Locate the cell with the specified text and output its [X, Y] center coordinate. 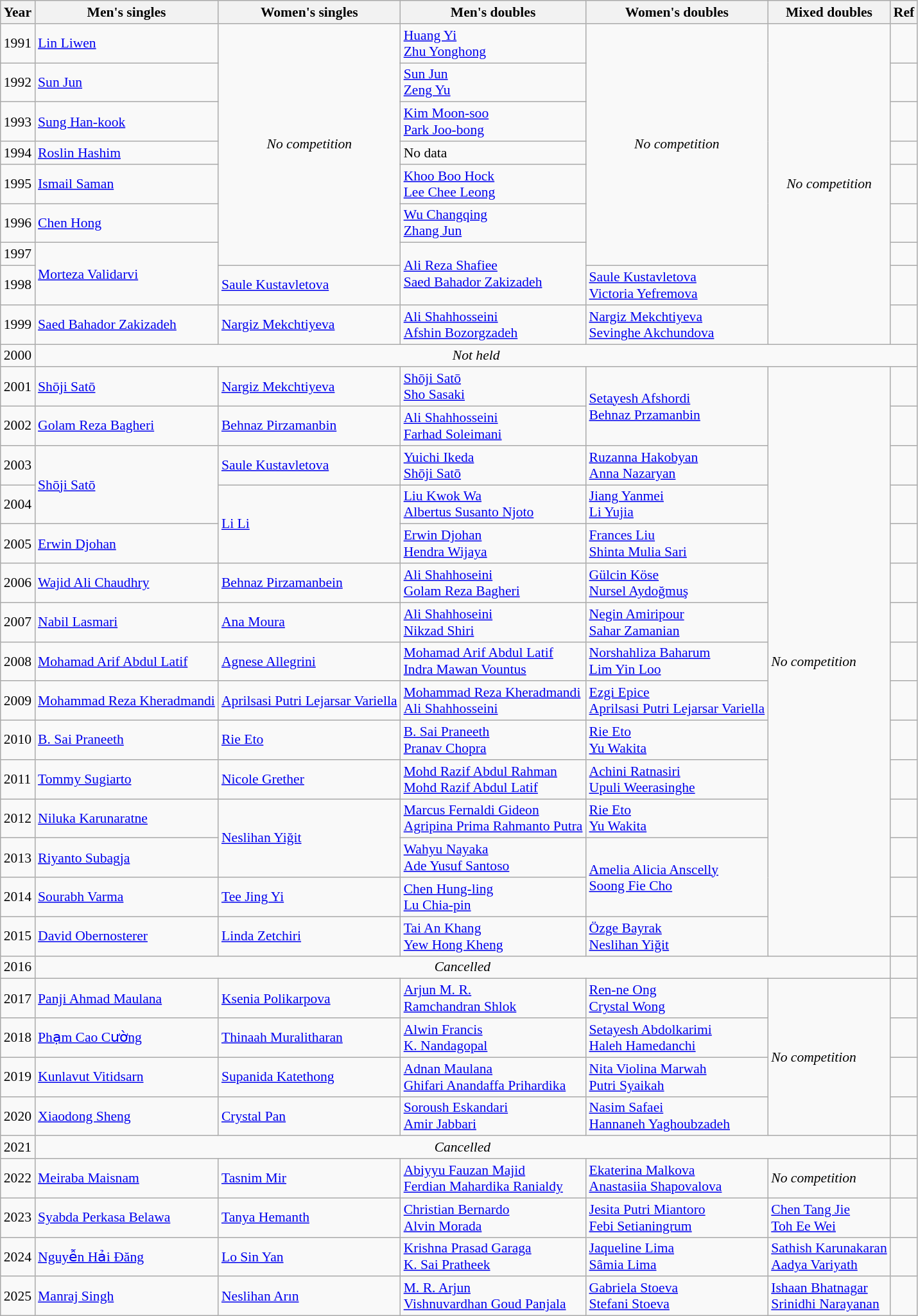
Nita Violina Marwah Putri Syaikah [677, 1076]
2015 [18, 936]
Mohammad Reza Kheradmandi [126, 701]
Agnese Allegrini [309, 662]
Aprilsasi Putri Lejarsar Variella [309, 701]
Tai An Khang Yew Hong Kheng [493, 936]
M. R. Arjun Vishnuvardhan Goud Panjala [493, 1296]
Shōji Satō Sho Sasaki [493, 387]
2014 [18, 897]
Kim Moon-soo Park Joo-bong [493, 122]
Chen Tang Jie Toh Ee Wei [829, 1218]
Jesita Putri Miantoro Febi Setianingrum [677, 1218]
1992 [18, 82]
Alwin Francis K. Nandagopal [493, 1038]
Krishna Prasad Garaga K. Sai Pratheek [493, 1256]
2020 [18, 1116]
Ref [904, 12]
Linda Zetchiri [309, 936]
Behnaz Pirzamanbein [309, 583]
Supanida Katethong [309, 1076]
Panji Ahmad Maulana [126, 998]
Chen Hong [126, 224]
Jiang Yanmei Li Yujia [677, 505]
Sun Jun [126, 82]
Ali Reza Shafiee Saed Bahador Zakizadeh [493, 274]
Ali Shahhosseini Farhad Soleimani [493, 426]
1997 [18, 254]
Xiaodong Sheng [126, 1116]
Arjun M. R. Ramchandran Shlok [493, 998]
Ksenia Polikarpova [309, 998]
Setayesh Afshordi Behnaz Przamanbin [677, 407]
Sun Jun Zeng Yu [493, 82]
Sathish Karunakaran Aadya Variyath [829, 1256]
2006 [18, 583]
B. Sai Praneeth [126, 740]
Year [18, 12]
Liu Kwok Wa Albertus Susanto Njoto [493, 505]
2023 [18, 1218]
Morteza Validarvi [126, 274]
2021 [18, 1148]
2007 [18, 622]
Ruzanna Hakobyan Anna Nazaryan [677, 465]
B. Sai Praneeth Pranav Chopra [493, 740]
Christian Bernardo Alvin Morada [493, 1218]
2025 [18, 1296]
Nicole Grether [309, 780]
No data [493, 153]
Wajid Ali Chaudhry [126, 583]
Ali Shahhoseini Nikzad Shiri [493, 622]
1999 [18, 325]
2012 [18, 818]
Behnaz Pirzamanbin [309, 426]
Roslin Hashim [126, 153]
Wu Changqing Zhang Jun [493, 224]
Achini Ratnasiri Upuli Weerasinghe [677, 780]
2018 [18, 1038]
Marcus Fernaldi Gideon Agripina Prima Rahmanto Putra [493, 818]
Ismail Saman [126, 184]
2008 [18, 662]
Jaqueline Lima Sâmia Lima [677, 1256]
Neslihan Yiğit [309, 838]
Ishaan Bhatnagar Srinidhi Narayanan [829, 1296]
Sourabh Varma [126, 897]
Ali Shahhosseini Afshin Bozorgzadeh [493, 325]
Mohamad Arif Abdul Latif Indra Mawan Vountus [493, 662]
Phạm Cao Cường [126, 1038]
Gülcin Köse Nursel Aydoğmuş [677, 583]
Rie Eto [309, 740]
Adnan Maulana Ghifari Anandaffa Prihardika [493, 1076]
1996 [18, 224]
2024 [18, 1256]
Soroush Eskandari Amir Jabbari [493, 1116]
Erwin Djohan Hendra Wijaya [493, 543]
1993 [18, 122]
Tanya Hemanth [309, 1218]
2004 [18, 505]
Frances Liu Shinta Mulia Sari [677, 543]
Setayesh Abdolkarimi Haleh Hamedanchi [677, 1038]
Ana Moura [309, 622]
Erwin Djohan [126, 543]
2022 [18, 1178]
Manraj Singh [126, 1296]
2017 [18, 998]
2010 [18, 740]
Saed Bahador Zakizadeh [126, 325]
Tasnim Mir [309, 1178]
2000 [18, 356]
Saule Kustavletova Victoria Yefremova [677, 285]
Tee Jing Yi [309, 897]
Lo Sin Yan [309, 1256]
Mohammad Reza Kheradmandi Ali Shahhosseini [493, 701]
Özge Bayrak Neslihan Yiğit [677, 936]
2001 [18, 387]
Crystal Pan [309, 1116]
2019 [18, 1076]
Niluka Karunaratne [126, 818]
Not held [476, 356]
Lin Liwen [126, 44]
Norshahliza Baharum Lim Yin Loo [677, 662]
2003 [18, 465]
Riyanto Subagja [126, 858]
2013 [18, 858]
1995 [18, 184]
Khoo Boo Hock Lee Chee Leong [493, 184]
Men's doubles [493, 12]
Mohd Razif Abdul Rahman Mohd Razif Abdul Latif [493, 780]
Sung Han-kook [126, 122]
Men's singles [126, 12]
Mixed doubles [829, 12]
Kunlavut Vitidsarn [126, 1076]
Wahyu Nayaka Ade Yusuf Santoso [493, 858]
2002 [18, 426]
Nguyễn Hải Đăng [126, 1256]
Nasim Safaei Hannaneh Yaghoubzadeh [677, 1116]
Li Li [309, 524]
Neslihan Arın [309, 1296]
Ezgi Epice Aprilsasi Putri Lejarsar Variella [677, 701]
Nargiz Mekchtiyeva Sevinghe Akchundova [677, 325]
Golam Reza Bagheri [126, 426]
Gabriela Stoeva Stefani Stoeva [677, 1296]
1998 [18, 285]
Ali Shahhoseini Golam Reza Bagheri [493, 583]
Ren-ne Ong Crystal Wong [677, 998]
Yuichi Ikeda Shōji Satō [493, 465]
2005 [18, 543]
2011 [18, 780]
Meiraba Maisnam [126, 1178]
1991 [18, 44]
Ekaterina Malkova Anastasiia Shapovalova [677, 1178]
David Obernosterer [126, 936]
1994 [18, 153]
Mohamad Arif Abdul Latif [126, 662]
Amelia Alicia Anscelly Soong Fie Cho [677, 877]
2016 [18, 967]
Negin Amiripour Sahar Zamanian [677, 622]
Thinaah Muralitharan [309, 1038]
Huang Yi Zhu Yonghong [493, 44]
Tommy Sugiarto [126, 780]
Nabil Lasmari [126, 622]
Chen Hung-ling Lu Chia-pin [493, 897]
Syabda Perkasa Belawa [126, 1218]
2009 [18, 701]
Women's doubles [677, 12]
Women's singles [309, 12]
Abiyyu Fauzan Majid Ferdian Mahardika Ranialdy [493, 1178]
